Determine the [X, Y] coordinate at the center of the cell enclosing the given text.  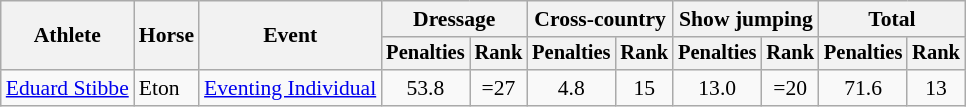
Show jumping [746, 19]
4.8 [571, 88]
Eventing Individual [290, 88]
Dressage [454, 19]
71.6 [863, 88]
Total [892, 19]
13.0 [717, 88]
15 [644, 88]
53.8 [425, 88]
Event [290, 36]
Eton [166, 88]
=27 [499, 88]
Horse [166, 36]
Athlete [68, 36]
Eduard Stibbe [68, 88]
13 [936, 88]
Cross-country [600, 19]
=20 [790, 88]
